Find where the given text appears and provide that cell's center as [X, Y] coordinate. 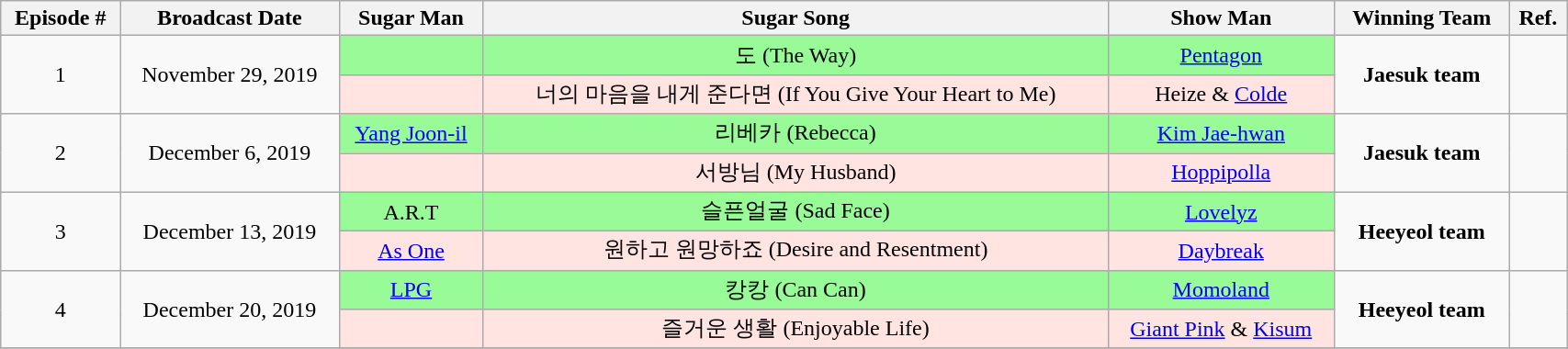
Episode # [61, 18]
2 [61, 152]
Giant Pink & Kisum [1221, 329]
Daybreak [1221, 252]
도 (The Way) [795, 55]
December 13, 2019 [230, 231]
As One [412, 252]
December 6, 2019 [230, 152]
Winning Team [1422, 18]
1 [61, 75]
3 [61, 231]
슬픈얼굴 (Sad Face) [795, 211]
Sugar Song [795, 18]
즐거운 생활 (Enjoyable Life) [795, 329]
너의 마음을 내게 준다면 (If You Give Your Heart to Me) [795, 94]
리베카 (Rebecca) [795, 134]
Hoppipolla [1221, 173]
Ref. [1538, 18]
Lovelyz [1221, 211]
LPG [412, 290]
Yang Joon-il [412, 134]
캉캉 (Can Can) [795, 290]
원하고 원망하죠 (Desire and Resentment) [795, 252]
A.R.T [412, 211]
Show Man [1221, 18]
Sugar Man [412, 18]
November 29, 2019 [230, 75]
Broadcast Date [230, 18]
Momoland [1221, 290]
Pentagon [1221, 55]
Kim Jae-hwan [1221, 134]
서방님 (My Husband) [795, 173]
4 [61, 309]
December 20, 2019 [230, 309]
Heize & Colde [1221, 94]
